For the text-containing cell, return its midpoint in (X, Y) coordinate format. 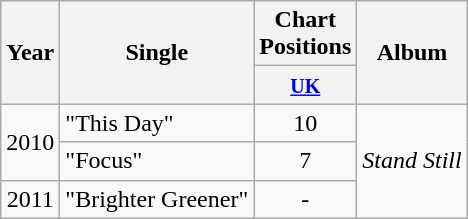
7 (306, 161)
2011 (30, 199)
UK (306, 85)
Album (412, 52)
"This Day" (157, 123)
Year (30, 52)
"Focus" (157, 161)
2010 (30, 142)
"Brighter Greener" (157, 199)
Stand Still (412, 161)
10 (306, 123)
- (306, 199)
Single (157, 52)
Chart Positions (306, 34)
